Scan for the cell matching the given text and deliver its [X, Y] coordinate at center. 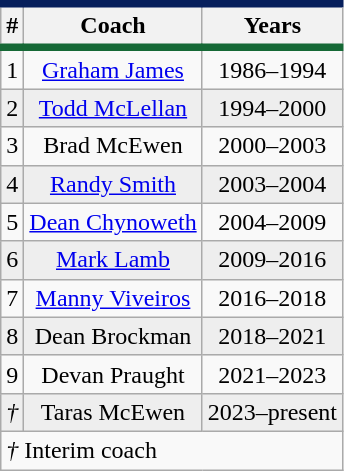
6 [12, 260]
2018–2021 [272, 336]
2 [12, 108]
2021–2023 [272, 374]
Todd McLellan [113, 108]
7 [12, 298]
2023–present [272, 412]
Devan Praught [113, 374]
Brad McEwen [113, 146]
4 [12, 184]
1986–1994 [272, 68]
Graham James [113, 68]
2003–2004 [272, 184]
2000–2003 [272, 146]
3 [12, 146]
5 [12, 222]
Randy Smith [113, 184]
† Interim coach [172, 450]
Taras McEwen [113, 412]
2004–2009 [272, 222]
Years [272, 26]
# [12, 26]
9 [12, 374]
Dean Chynoweth [113, 222]
1 [12, 68]
8 [12, 336]
Coach [113, 26]
† [12, 412]
2016–2018 [272, 298]
2009–2016 [272, 260]
Mark Lamb [113, 260]
Dean Brockman [113, 336]
1994–2000 [272, 108]
Manny Viveiros [113, 298]
